Scan for the cell matching the given text and deliver its [X, Y] coordinate at center. 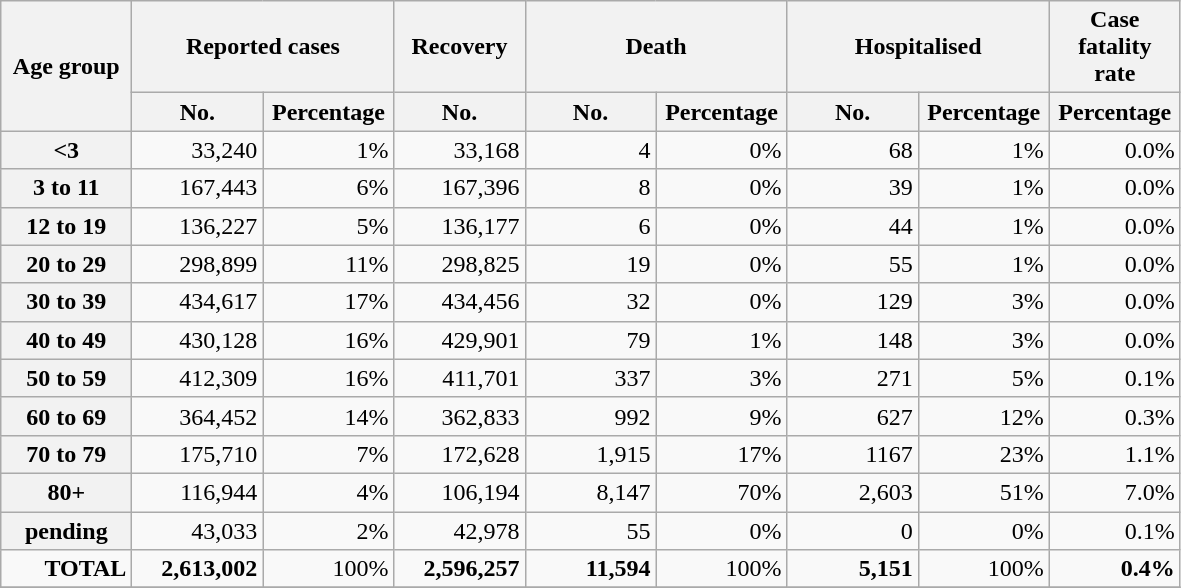
434,456 [460, 302]
79 [590, 340]
136,177 [460, 226]
167,396 [460, 188]
33,168 [460, 150]
4% [328, 492]
39 [852, 188]
429,901 [460, 340]
70% [722, 492]
2% [328, 531]
298,899 [198, 264]
148 [852, 340]
298,825 [460, 264]
136,227 [198, 226]
Hospitalised [918, 47]
Case fatality rate [1114, 47]
60 to 69 [66, 416]
116,944 [198, 492]
411,701 [460, 378]
70 to 79 [66, 454]
8,147 [590, 492]
1,915 [590, 454]
12% [984, 416]
7% [328, 454]
0.3% [1114, 416]
167,443 [198, 188]
434,617 [198, 302]
pending [66, 531]
30 to 39 [66, 302]
362,833 [460, 416]
2,596,257 [460, 569]
42,978 [460, 531]
2,603 [852, 492]
106,194 [460, 492]
14% [328, 416]
430,128 [198, 340]
364,452 [198, 416]
80+ [66, 492]
Recovery [460, 47]
172,628 [460, 454]
2,613,002 [198, 569]
Reported cases [263, 47]
9% [722, 416]
3 to 11 [66, 188]
6% [328, 188]
TOTAL [66, 569]
4 [590, 150]
5,151 [852, 569]
129 [852, 302]
271 [852, 378]
627 [852, 416]
11,594 [590, 569]
43,033 [198, 531]
337 [590, 378]
0 [852, 531]
51% [984, 492]
Age group [66, 66]
68 [852, 150]
0.4% [1114, 569]
<3 [66, 150]
175,710 [198, 454]
412,309 [198, 378]
1167 [852, 454]
8 [590, 188]
40 to 49 [66, 340]
7.0% [1114, 492]
6 [590, 226]
11% [328, 264]
1.1% [1114, 454]
Death [656, 47]
23% [984, 454]
992 [590, 416]
33,240 [198, 150]
20 to 29 [66, 264]
44 [852, 226]
19 [590, 264]
32 [590, 302]
12 to 19 [66, 226]
50 to 59 [66, 378]
